Find where the given text appears and provide that cell's center as [X, Y] coordinate. 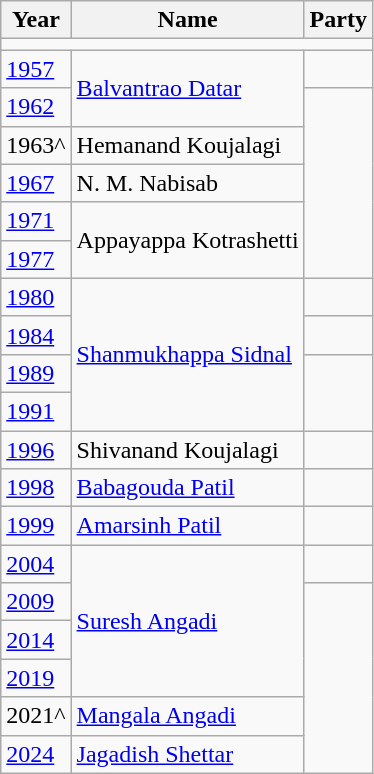
2004 [36, 564]
2021^ [36, 716]
2024 [36, 754]
1977 [36, 259]
1989 [36, 373]
1957 [36, 69]
N. M. Nabisab [188, 183]
Hemanand Koujalagi [188, 145]
Babagouda Patil [188, 488]
1984 [36, 335]
Mangala Angadi [188, 716]
1971 [36, 221]
Name [188, 20]
Jagadish Shettar [188, 754]
1980 [36, 297]
1998 [36, 488]
Year [36, 20]
2014 [36, 640]
1996 [36, 449]
1967 [36, 183]
2009 [36, 602]
Suresh Angadi [188, 621]
Shivanand Koujalagi [188, 449]
Amarsinh Patil [188, 526]
2019 [36, 678]
1962 [36, 107]
Appayappa Kotrashetti [188, 240]
Party [338, 20]
Balvantrao Datar [188, 88]
1991 [36, 411]
1999 [36, 526]
Shanmukhappa Sidnal [188, 354]
1963^ [36, 145]
